Search for the cell housing the specified text and yield its (x, y) center coordinate. 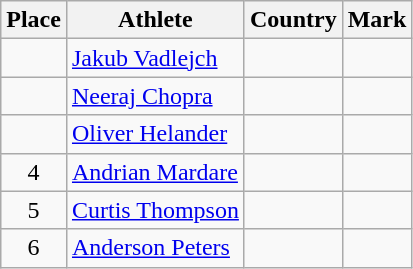
Jakub Vadlejch (155, 58)
Neeraj Chopra (155, 96)
Curtis Thompson (155, 210)
6 (34, 248)
Place (34, 20)
Anderson Peters (155, 248)
Mark (377, 20)
Oliver Helander (155, 134)
Andrian Mardare (155, 172)
5 (34, 210)
4 (34, 172)
Athlete (155, 20)
Country (293, 20)
